Identify which cell holds the provided text, then report its [X, Y] central coordinate. 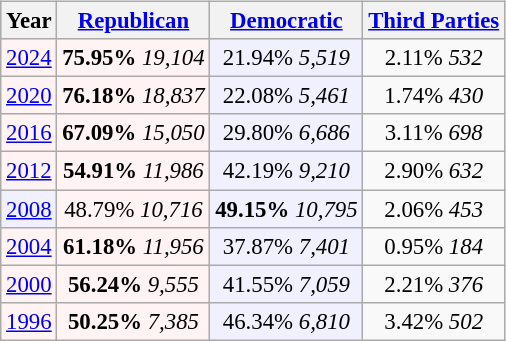
46.34% 6,810 [286, 321]
2.90% 632 [434, 171]
2008 [29, 209]
3.42% 502 [434, 321]
50.25% 7,385 [134, 321]
21.94% 5,519 [286, 58]
0.95% 184 [434, 246]
Third Parties [434, 21]
2.21% 376 [434, 284]
49.15% 10,795 [286, 209]
56.24% 9,555 [134, 284]
2.11% 532 [434, 58]
54.91% 11,986 [134, 171]
Democratic [286, 21]
61.18% 11,956 [134, 246]
2012 [29, 171]
76.18% 18,837 [134, 96]
37.87% 7,401 [286, 246]
Republican [134, 21]
2020 [29, 96]
1.74% 430 [434, 96]
1996 [29, 321]
67.09% 15,050 [134, 133]
48.79% 10,716 [134, 209]
Year [29, 21]
2024 [29, 58]
75.95% 19,104 [134, 58]
2000 [29, 284]
3.11% 698 [434, 133]
2.06% 453 [434, 209]
2004 [29, 246]
22.08% 5,461 [286, 96]
41.55% 7,059 [286, 284]
2016 [29, 133]
29.80% 6,686 [286, 133]
42.19% 9,210 [286, 171]
